Determine the [X, Y] coordinate at the center of the cell enclosing the given text.  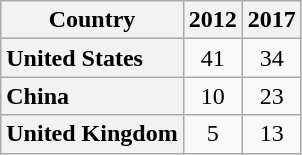
34 [272, 58]
10 [212, 96]
13 [272, 134]
United Kingdom [92, 134]
2017 [272, 20]
23 [272, 96]
China [92, 96]
5 [212, 134]
United States [92, 58]
41 [212, 58]
2012 [212, 20]
Country [92, 20]
